Capture the cell that displays the provided text and extract its [x, y] central coordinate. 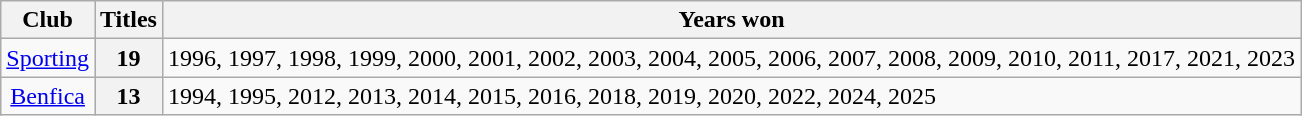
1994, 1995, 2012, 2013, 2014, 2015, 2016, 2018, 2019, 2020, 2022, 2024, 2025 [731, 96]
13 [128, 96]
1996, 1997, 1998, 1999, 2000, 2001, 2002, 2003, 2004, 2005, 2006, 2007, 2008, 2009, 2010, 2011, 2017, 2021, 2023 [731, 58]
Sporting [48, 58]
19 [128, 58]
Years won [731, 20]
Titles [128, 20]
Benfica [48, 96]
Club [48, 20]
